Return the [X, Y] coordinate for the center point of the cell that contains the specified text.  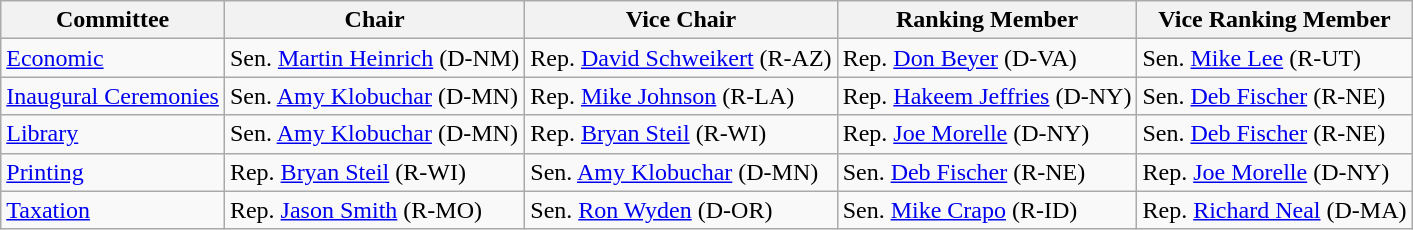
Economic [113, 58]
Rep. Richard Neal (D-MA) [1274, 210]
Printing [113, 172]
Vice Ranking Member [1274, 20]
Sen. Mike Crapo (R-ID) [987, 210]
Committee [113, 20]
Rep. Don Beyer (D-VA) [987, 58]
Rep. Hakeem Jeffries (D-NY) [987, 96]
Rep. Jason Smith (R-MO) [374, 210]
Ranking Member [987, 20]
Sen. Ron Wyden (D-OR) [681, 210]
Rep. Mike Johnson (R-LA) [681, 96]
Library [113, 134]
Taxation [113, 210]
Sen. Martin Heinrich (D-NM) [374, 58]
Sen. Mike Lee (R-UT) [1274, 58]
Chair [374, 20]
Inaugural Ceremonies [113, 96]
Vice Chair [681, 20]
Rep. David Schweikert (R-AZ) [681, 58]
